Capture the cell that displays the provided text and extract its [X, Y] central coordinate. 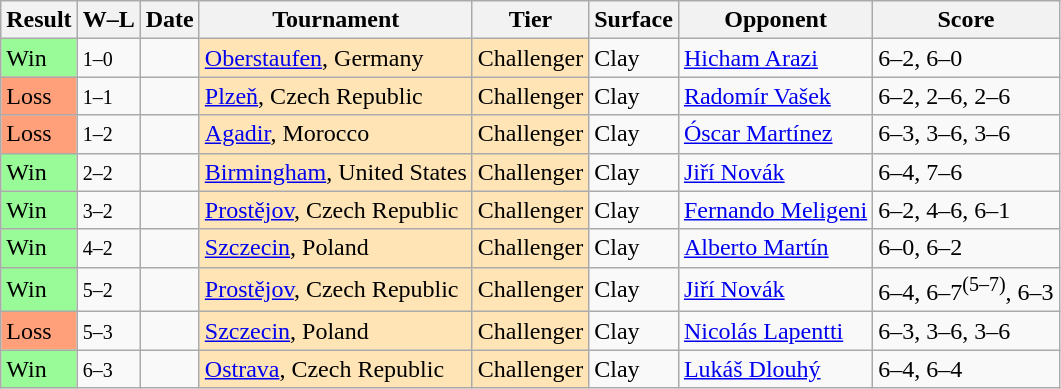
5–3 [108, 331]
Score [966, 20]
6–4, 6–4 [966, 369]
2–2 [108, 172]
1–0 [108, 58]
Oberstaufen, Germany [336, 58]
Birmingham, United States [336, 172]
Alberto Martín [775, 248]
1–1 [108, 96]
Fernando Meligeni [775, 210]
4–2 [108, 248]
Result [39, 20]
Radomír Vašek [775, 96]
6–2, 6–0 [966, 58]
6–2, 4–6, 6–1 [966, 210]
Nicolás Lapentti [775, 331]
Plzeň, Czech Republic [336, 96]
Ostrava, Czech Republic [336, 369]
Lukáš Dlouhý [775, 369]
Tier [530, 20]
Surface [634, 20]
6–4, 7–6 [966, 172]
6–2, 2–6, 2–6 [966, 96]
Agadir, Morocco [336, 134]
Date [170, 20]
1–2 [108, 134]
Hicham Arazi [775, 58]
6–3 [108, 369]
3–2 [108, 210]
6–4, 6–7(5–7), 6–3 [966, 290]
Opponent [775, 20]
Óscar Martínez [775, 134]
5–2 [108, 290]
Tournament [336, 20]
W–L [108, 20]
6–0, 6–2 [966, 248]
